From the cell containing the given text, extract its center point as [X, Y] coordinate. 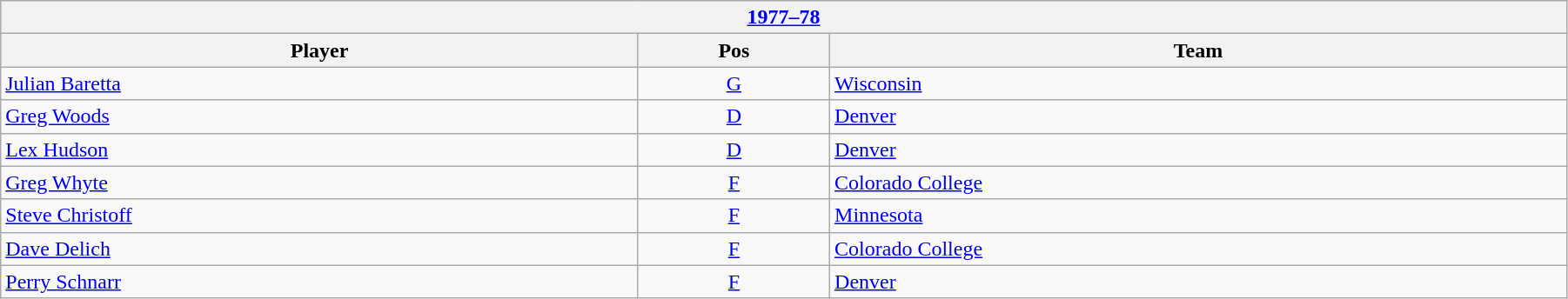
Perry Schnarr [320, 282]
Wisconsin [1199, 83]
Greg Woods [320, 116]
Lex Hudson [320, 149]
G [734, 83]
Steve Christoff [320, 216]
Julian Baretta [320, 83]
Greg Whyte [320, 183]
Dave Delich [320, 249]
Minnesota [1199, 216]
Player [320, 50]
Team [1199, 50]
1977–78 [784, 17]
Pos [734, 50]
